Identify which cell holds the provided text, then report its [X, Y] central coordinate. 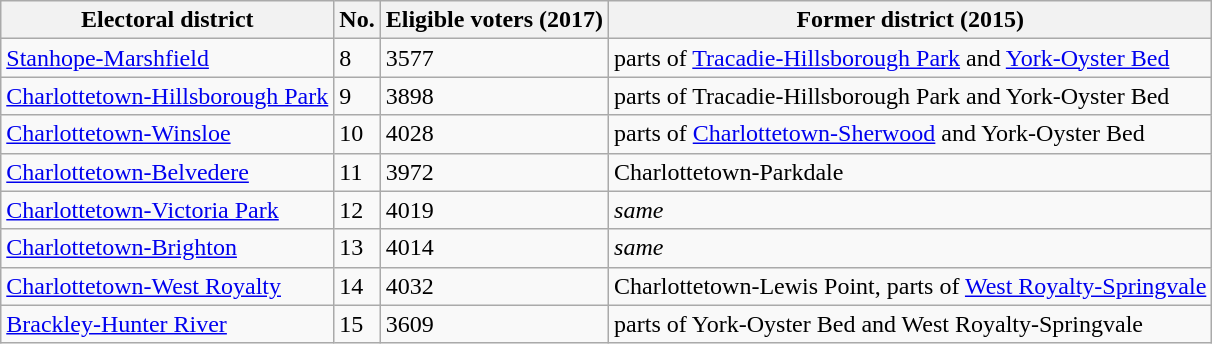
Eligible voters (2017) [494, 20]
3609 [494, 324]
4019 [494, 210]
15 [357, 324]
13 [357, 248]
Charlottetown-Winsloe [168, 134]
14 [357, 286]
Charlottetown-Belvedere [168, 172]
3898 [494, 96]
Electoral district [168, 20]
10 [357, 134]
8 [357, 58]
4028 [494, 134]
Charlottetown-Parkdale [910, 172]
Stanhope-Marshfield [168, 58]
parts of York-Oyster Bed and West Royalty-Springvale [910, 324]
9 [357, 96]
3972 [494, 172]
Former district (2015) [910, 20]
parts of Charlottetown-Sherwood and York-Oyster Bed [910, 134]
4032 [494, 286]
Charlottetown-Brighton [168, 248]
Brackley-Hunter River [168, 324]
11 [357, 172]
Charlottetown-Lewis Point, parts of West Royalty-Springvale [910, 286]
No. [357, 20]
Charlottetown-Victoria Park [168, 210]
Charlottetown-Hillsborough Park [168, 96]
Charlottetown-West Royalty [168, 286]
3577 [494, 58]
12 [357, 210]
4014 [494, 248]
